For the text-containing cell, return its midpoint in (X, Y) coordinate format. 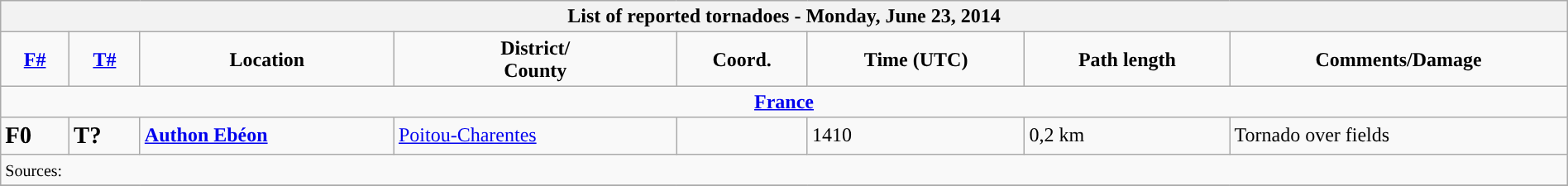
Poitou-Charentes (535, 136)
France (784, 102)
List of reported tornadoes - Monday, June 23, 2014 (784, 17)
Authon Ebéon (266, 136)
1410 (916, 136)
Comments/Damage (1398, 60)
0,2 km (1127, 136)
Time (UTC) (916, 60)
Path length (1127, 60)
Location (266, 60)
F0 (35, 136)
Tornado over fields (1398, 136)
F# (35, 60)
T# (104, 60)
Sources: (784, 169)
Coord. (742, 60)
District/County (535, 60)
T? (104, 136)
